Return (X, Y) of the center of cell containing provided text 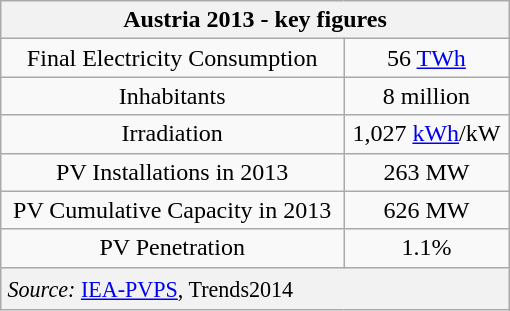
PV Cumulative Capacity in 2013 (172, 210)
PV Penetration (172, 248)
Final Electricity Consumption (172, 58)
1,027 kWh/kW (427, 134)
56 TWh (427, 58)
8 million (427, 96)
1.1% (427, 248)
Inhabitants (172, 96)
Irradiation (172, 134)
626 MW (427, 210)
263 MW (427, 172)
Source: IEA-PVPS, Trends2014 (255, 288)
Austria 2013 - key figures (255, 20)
PV Installations in 2013 (172, 172)
